Return the [X, Y] coordinate for the center point of the cell that contains the specified text.  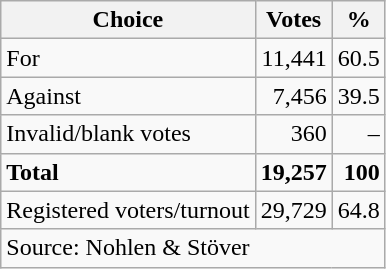
For [128, 58]
39.5 [358, 96]
11,441 [294, 58]
Votes [294, 20]
360 [294, 134]
% [358, 20]
64.8 [358, 210]
Against [128, 96]
19,257 [294, 172]
Total [128, 172]
Invalid/blank votes [128, 134]
Registered voters/turnout [128, 210]
Source: Nohlen & Stöver [193, 248]
Choice [128, 20]
– [358, 134]
7,456 [294, 96]
29,729 [294, 210]
60.5 [358, 58]
100 [358, 172]
